Locate the cell with the specified text and output its (X, Y) center coordinate. 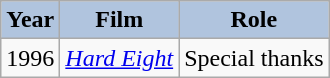
Role (254, 20)
Year (30, 20)
Special thanks (254, 58)
Hard Eight (120, 58)
Film (120, 20)
1996 (30, 58)
